Capture the cell that displays the provided text and extract its (X, Y) central coordinate. 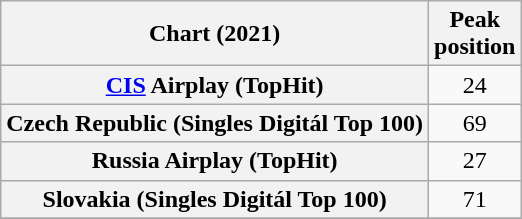
CIS Airplay (TopHit) (215, 85)
Russia Airplay (TopHit) (215, 161)
Peakposition (475, 34)
Slovakia (Singles Digitál Top 100) (215, 199)
71 (475, 199)
Czech Republic (Singles Digitál Top 100) (215, 123)
69 (475, 123)
Chart (2021) (215, 34)
24 (475, 85)
27 (475, 161)
